Output the [X, Y] coordinate of the center of the cell containing the given text.  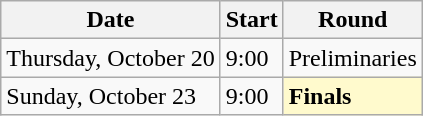
Date [110, 20]
Round [352, 20]
Preliminaries [352, 58]
Start [252, 20]
Thursday, October 20 [110, 58]
Sunday, October 23 [110, 96]
Finals [352, 96]
